Provide the (X, Y) coordinate of the cell's center where the given text is located.  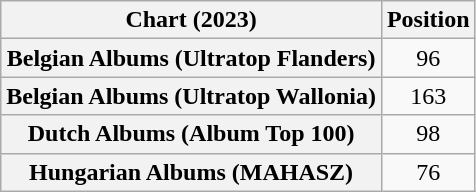
Belgian Albums (Ultratop Flanders) (192, 58)
Hungarian Albums (MAHASZ) (192, 172)
76 (428, 172)
163 (428, 96)
Dutch Albums (Album Top 100) (192, 134)
Belgian Albums (Ultratop Wallonia) (192, 96)
Chart (2023) (192, 20)
96 (428, 58)
Position (428, 20)
98 (428, 134)
